Locate the cell with the specified text and output its (x, y) center coordinate. 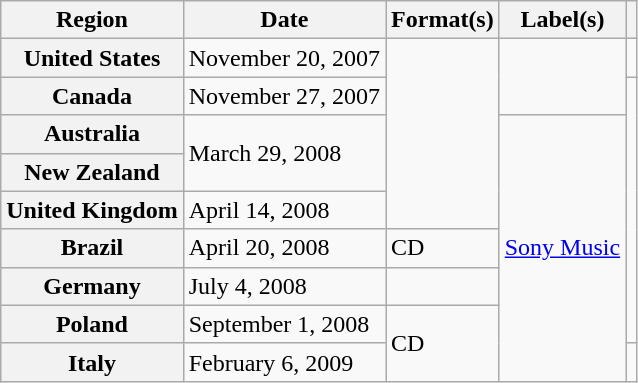
Australia (92, 134)
Date (284, 20)
Italy (92, 362)
United States (92, 58)
New Zealand (92, 172)
Brazil (92, 248)
Poland (92, 324)
Germany (92, 286)
September 1, 2008 (284, 324)
February 6, 2009 (284, 362)
Format(s) (443, 20)
November 27, 2007 (284, 96)
Canada (92, 96)
April 20, 2008 (284, 248)
Region (92, 20)
March 29, 2008 (284, 153)
November 20, 2007 (284, 58)
April 14, 2008 (284, 210)
United Kingdom (92, 210)
July 4, 2008 (284, 286)
Label(s) (562, 20)
Sony Music (562, 248)
